Extract the (X, Y) coordinate from the center of the cell holding the provided text.  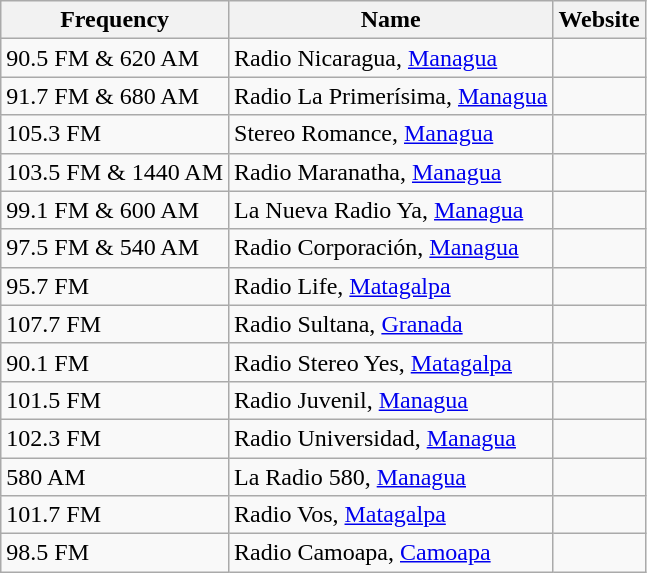
101.7 FM (115, 515)
580 AM (115, 477)
La Radio 580, Managua (391, 477)
95.7 FM (115, 286)
Radio Maranatha, Managua (391, 172)
Radio Sultana, Granada (391, 324)
105.3 FM (115, 134)
Radio La Primerísima, Managua (391, 96)
Radio Juvenil, Managua (391, 400)
99.1 FM & 600 AM (115, 210)
Radio Nicaragua, Managua (391, 58)
Radio Corporación, Managua (391, 248)
90.1 FM (115, 362)
Radio Life, Matagalpa (391, 286)
Name (391, 20)
102.3 FM (115, 438)
107.7 FM (115, 324)
101.5 FM (115, 400)
Radio Stereo Yes, Matagalpa (391, 362)
Radio Universidad, Managua (391, 438)
Website (599, 20)
La Nueva Radio Ya, Managua (391, 210)
98.5 FM (115, 553)
Stereo Romance, Managua (391, 134)
90.5 FM & 620 AM (115, 58)
97.5 FM & 540 AM (115, 248)
103.5 FM & 1440 AM (115, 172)
91.7 FM & 680 AM (115, 96)
Radio Vos, Matagalpa (391, 515)
Radio Camoapa, Camoapa (391, 553)
Frequency (115, 20)
